Extract the (x, y) coordinate from the center of the cell holding the provided text.  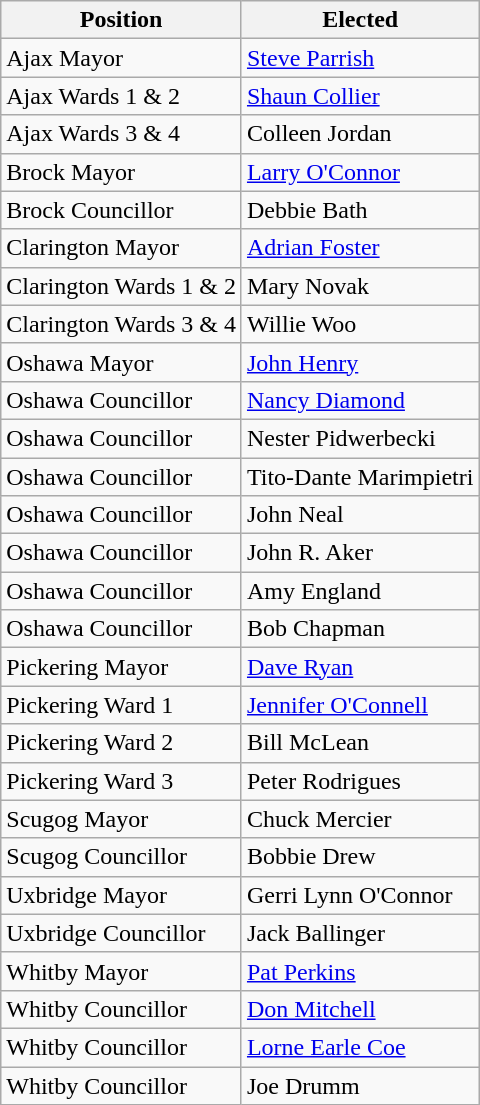
Clarington Mayor (122, 248)
Uxbridge Mayor (122, 895)
Bill McLean (360, 743)
Oshawa Mayor (122, 362)
Amy England (360, 591)
Jack Ballinger (360, 933)
Whitby Mayor (122, 971)
Brock Mayor (122, 172)
Willie Woo (360, 324)
Dave Ryan (360, 667)
Bob Chapman (360, 629)
Adrian Foster (360, 248)
Pickering Ward 3 (122, 781)
Pickering Ward 1 (122, 705)
Lorne Earle Coe (360, 1047)
Ajax Wards 1 & 2 (122, 96)
Position (122, 20)
Elected (360, 20)
Gerri Lynn O'Connor (360, 895)
Pat Perkins (360, 971)
Uxbridge Councillor (122, 933)
John Henry (360, 362)
John R. Aker (360, 553)
Scugog Councillor (122, 857)
Steve Parrish (360, 58)
Colleen Jordan (360, 134)
Clarington Wards 1 & 2 (122, 286)
Larry O'Connor (360, 172)
Mary Novak (360, 286)
Peter Rodrigues (360, 781)
Pickering Ward 2 (122, 743)
Chuck Mercier (360, 819)
John Neal (360, 515)
Jennifer O'Connell (360, 705)
Pickering Mayor (122, 667)
Ajax Wards 3 & 4 (122, 134)
Nester Pidwerbecki (360, 438)
Ajax Mayor (122, 58)
Don Mitchell (360, 1009)
Brock Councillor (122, 210)
Joe Drumm (360, 1085)
Shaun Collier (360, 96)
Nancy Diamond (360, 400)
Clarington Wards 3 & 4 (122, 324)
Scugog Mayor (122, 819)
Debbie Bath (360, 210)
Tito-Dante Marimpietri (360, 477)
Bobbie Drew (360, 857)
